Detect which cell encompasses the target text, then output its (X, Y) center coordinate. 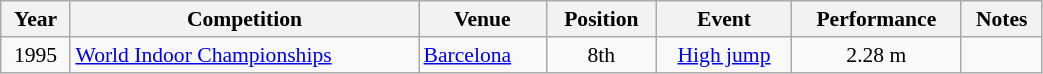
8th (601, 55)
1995 (36, 55)
Notes (1002, 19)
High jump (724, 55)
World Indoor Championships (244, 55)
Position (601, 19)
Year (36, 19)
Event (724, 19)
Venue (482, 19)
Competition (244, 19)
Barcelona (482, 55)
Performance (876, 19)
2.28 m (876, 55)
